Pinpoint the cell where the given text exists, returning its [x, y] midpoint coordinate. 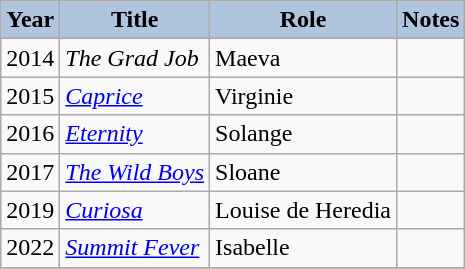
Summit Fever [135, 248]
Solange [304, 134]
Maeva [304, 58]
2019 [30, 210]
Curiosa [135, 210]
2015 [30, 96]
2022 [30, 248]
Title [135, 20]
The Grad Job [135, 58]
2014 [30, 58]
2017 [30, 172]
Role [304, 20]
Sloane [304, 172]
Caprice [135, 96]
The Wild Boys [135, 172]
Year [30, 20]
Virginie [304, 96]
Isabelle [304, 248]
2016 [30, 134]
Louise de Heredia [304, 210]
Notes [431, 20]
Eternity [135, 134]
